Identify which cell holds the provided text, then report its [x, y] central coordinate. 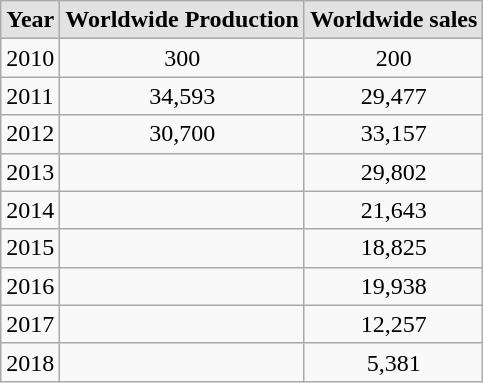
33,157 [393, 134]
Worldwide Production [182, 20]
21,643 [393, 210]
19,938 [393, 286]
2018 [30, 362]
Worldwide sales [393, 20]
18,825 [393, 248]
2010 [30, 58]
29,802 [393, 172]
300 [182, 58]
2013 [30, 172]
2014 [30, 210]
5,381 [393, 362]
2016 [30, 286]
34,593 [182, 96]
29,477 [393, 96]
12,257 [393, 324]
2015 [30, 248]
2017 [30, 324]
2011 [30, 96]
30,700 [182, 134]
Year [30, 20]
2012 [30, 134]
200 [393, 58]
